For the text-containing cell, return its midpoint in (X, Y) coordinate format. 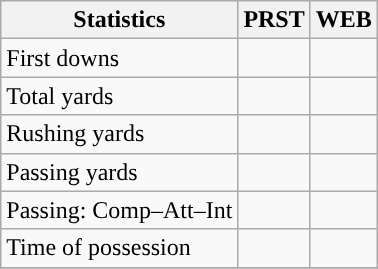
Passing yards (120, 172)
Statistics (120, 20)
Passing: Comp–Att–Int (120, 210)
PRST (274, 20)
WEB (344, 20)
Rushing yards (120, 134)
First downs (120, 58)
Time of possession (120, 248)
Total yards (120, 96)
